From the cell containing the given text, extract its center point as (X, Y) coordinate. 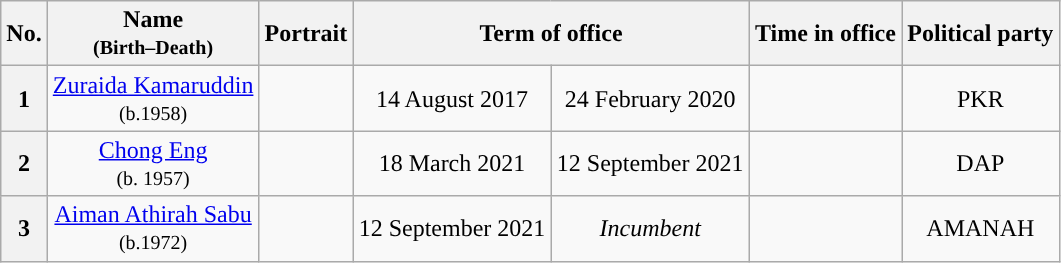
24 February 2020 (650, 98)
Portrait (306, 34)
AMANAH (980, 228)
1 (24, 98)
Political party (980, 34)
Time in office (825, 34)
Zuraida Kamaruddin(b.1958) (153, 98)
14 August 2017 (452, 98)
DAP (980, 164)
18 March 2021 (452, 164)
3 (24, 228)
2 (24, 164)
Name(Birth–Death) (153, 34)
Chong Eng(b. 1957) (153, 164)
Term of office (551, 34)
Aiman Athirah Sabu (b.1972) (153, 228)
Incumbent (650, 228)
No. (24, 34)
PKR (980, 98)
